Identify which cell holds the provided text, then report its [x, y] central coordinate. 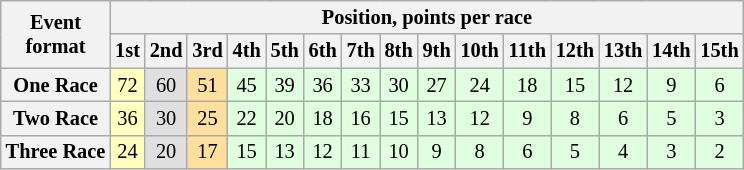
2 [719, 152]
72 [128, 85]
10 [399, 152]
1st [128, 51]
60 [166, 85]
15th [719, 51]
10th [480, 51]
4 [623, 152]
17 [207, 152]
33 [361, 85]
Two Race [56, 118]
13th [623, 51]
14th [671, 51]
11 [361, 152]
Eventformat [56, 34]
12th [575, 51]
45 [247, 85]
3rd [207, 51]
8th [399, 51]
One Race [56, 85]
5th [285, 51]
51 [207, 85]
16 [361, 118]
22 [247, 118]
9th [437, 51]
6th [323, 51]
4th [247, 51]
25 [207, 118]
2nd [166, 51]
27 [437, 85]
Three Race [56, 152]
39 [285, 85]
11th [528, 51]
7th [361, 51]
Position, points per race [426, 17]
